Provide the [X, Y] coordinate of the cell's center where the given text is located.  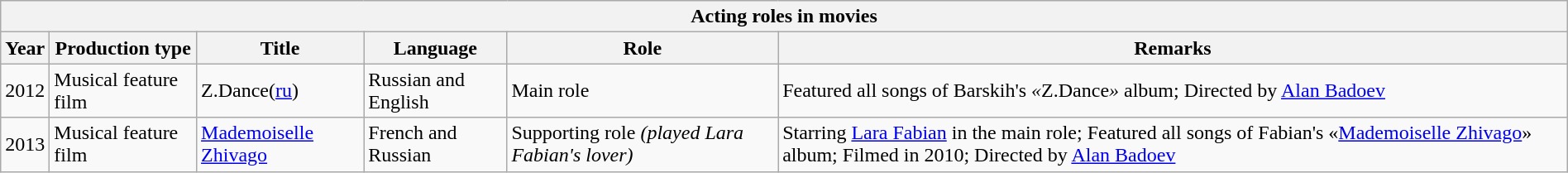
Title [280, 48]
Remarks [1173, 48]
Supporting role (played Lara Fabian's lover) [643, 144]
Main role [643, 91]
Mademoiselle Zhivago [280, 144]
Year [25, 48]
Acting roles in movies [784, 17]
Starring Lara Fabian in the main role; Featured all songs of Fabian's «Mademoiselle Zhivago» album; Filmed in 2010; Directed by Alan Badoev [1173, 144]
Language [435, 48]
2013 [25, 144]
Russian and English [435, 91]
Role [643, 48]
Z.Dance(ru) [280, 91]
2012 [25, 91]
Production type [123, 48]
Featured all songs of Barskih's «Z.Dance» album; Directed by Alan Badoev [1173, 91]
French and Russian [435, 144]
